Capture the cell that displays the provided text and extract its [x, y] central coordinate. 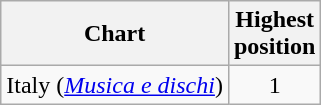
Italy (Musica e dischi) [115, 85]
1 [274, 85]
Highestposition [274, 34]
Chart [115, 34]
